Detect which cell encompasses the target text, then output its (X, Y) center coordinate. 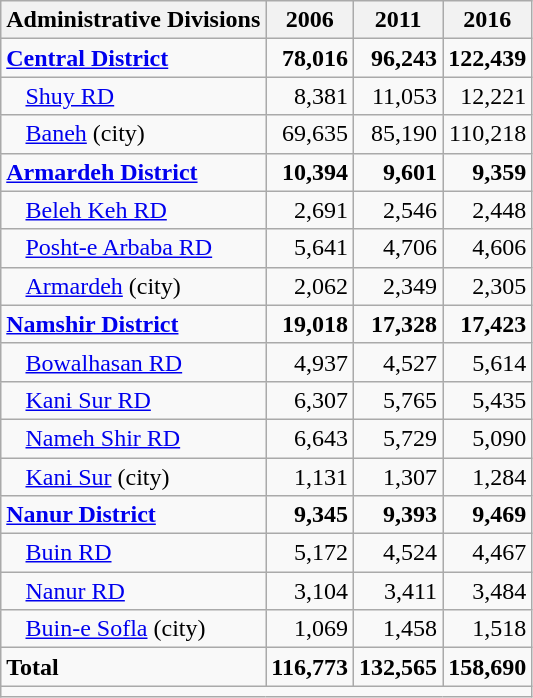
4,937 (310, 362)
Kani Sur RD (134, 400)
3,104 (310, 591)
4,524 (398, 553)
2,349 (398, 286)
4,527 (398, 362)
2,062 (310, 286)
158,690 (488, 667)
Armardeh District (134, 172)
2016 (488, 20)
Beleh Keh RD (134, 210)
Nanur RD (134, 591)
9,601 (398, 172)
5,614 (488, 362)
6,643 (310, 438)
Armardeh (city) (134, 286)
2,448 (488, 210)
12,221 (488, 96)
2006 (310, 20)
69,635 (310, 134)
4,606 (488, 248)
Central District (134, 58)
9,469 (488, 515)
Nanur District (134, 515)
1,307 (398, 477)
9,393 (398, 515)
122,439 (488, 58)
5,172 (310, 553)
Total (134, 667)
Posht-e Arbaba RD (134, 248)
2,546 (398, 210)
110,218 (488, 134)
5,641 (310, 248)
9,345 (310, 515)
8,381 (310, 96)
1,069 (310, 629)
Bowalhasan RD (134, 362)
1,131 (310, 477)
78,016 (310, 58)
6,307 (310, 400)
96,243 (398, 58)
5,090 (488, 438)
116,773 (310, 667)
85,190 (398, 134)
3,484 (488, 591)
5,729 (398, 438)
Nameh Shir RD (134, 438)
5,435 (488, 400)
1,518 (488, 629)
Kani Sur (city) (134, 477)
132,565 (398, 667)
Administrative Divisions (134, 20)
Shuy RD (134, 96)
Namshir District (134, 324)
9,359 (488, 172)
1,458 (398, 629)
19,018 (310, 324)
2,305 (488, 286)
4,706 (398, 248)
Buin-e Sofla (city) (134, 629)
Buin RD (134, 553)
10,394 (310, 172)
11,053 (398, 96)
17,328 (398, 324)
5,765 (398, 400)
2,691 (310, 210)
17,423 (488, 324)
Baneh (city) (134, 134)
3,411 (398, 591)
2011 (398, 20)
1,284 (488, 477)
4,467 (488, 553)
